Return [x, y] of the center of cell containing provided text 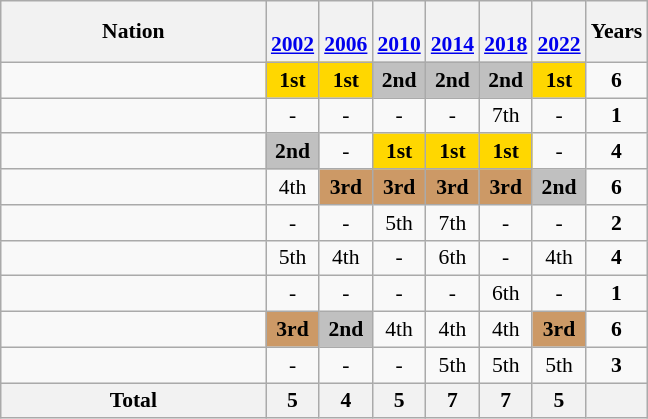
2018 [506, 32]
2 [617, 223]
2002 [292, 32]
Years [617, 32]
Nation [134, 32]
2010 [398, 32]
Total [134, 401]
2022 [558, 32]
3 [617, 365]
2014 [452, 32]
2006 [346, 32]
